Capture the cell that displays the provided text and extract its (x, y) central coordinate. 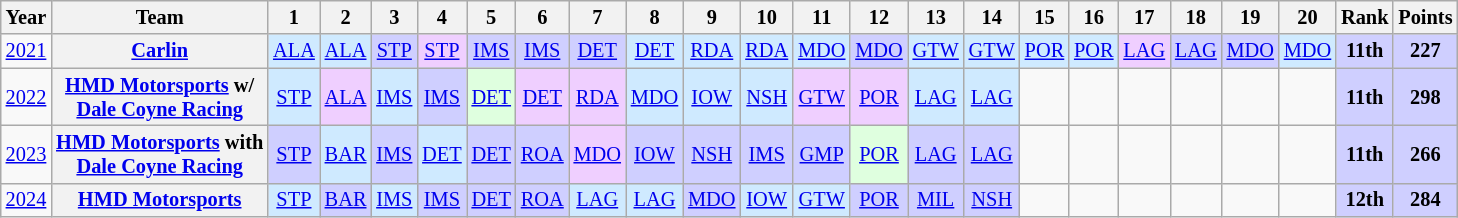
2021 (26, 51)
8 (654, 17)
284 (1425, 200)
16 (1094, 17)
12th (1364, 200)
GMP (822, 154)
17 (1144, 17)
MIL (936, 200)
19 (1250, 17)
12 (878, 17)
Year (26, 17)
266 (1425, 154)
5 (492, 17)
2 (346, 17)
227 (1425, 51)
2022 (26, 97)
3 (394, 17)
Carlin (160, 51)
6 (542, 17)
HMD Motorsports w/Dale Coyne Racing (160, 97)
2024 (26, 200)
HMD Motorsports withDale Coyne Racing (160, 154)
2023 (26, 154)
13 (936, 17)
20 (1308, 17)
14 (992, 17)
15 (1044, 17)
18 (1196, 17)
Points (1425, 17)
Rank (1364, 17)
7 (598, 17)
1 (294, 17)
HMD Motorsports (160, 200)
Team (160, 17)
9 (712, 17)
298 (1425, 97)
10 (766, 17)
11 (822, 17)
4 (442, 17)
